For the text-containing cell, return its midpoint in (x, y) coordinate format. 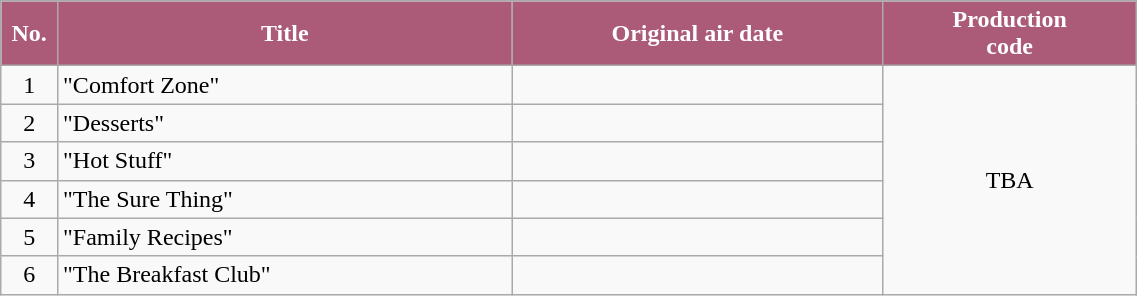
Title (285, 34)
Productioncode (1010, 34)
"Hot Stuff" (285, 161)
"Comfort Zone" (285, 85)
"Family Recipes" (285, 237)
No. (30, 34)
1 (30, 85)
"Desserts" (285, 123)
3 (30, 161)
5 (30, 237)
TBA (1010, 180)
"The Breakfast Club" (285, 275)
2 (30, 123)
4 (30, 199)
Original air date (698, 34)
6 (30, 275)
"The Sure Thing" (285, 199)
